Detect which cell encompasses the target text, then output its (X, Y) center coordinate. 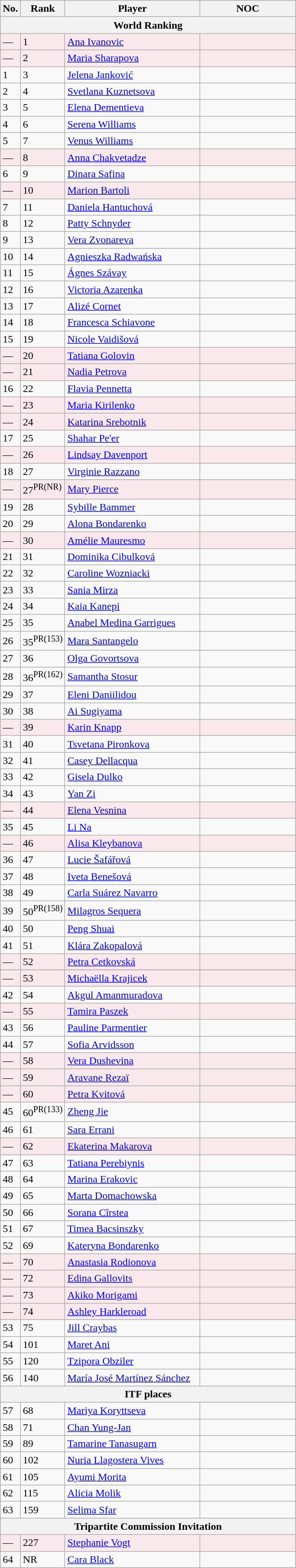
Li Na (133, 827)
120 (42, 1361)
105 (42, 1477)
73 (42, 1295)
Anna Chakvetadze (133, 157)
50PR(158) (42, 911)
NR (42, 1559)
Ana Ivanovic (133, 42)
Maria Kirilenko (133, 405)
89 (42, 1444)
Yan Zi (133, 794)
Venus Williams (133, 141)
Kaia Kanepi (133, 606)
Michaëlla Krajicek (133, 978)
Casey Dellacqua (133, 761)
Kateryna Bondarenko (133, 1245)
Marion Bartoli (133, 190)
Nadia Petrova (133, 372)
Jelena Janković (133, 75)
70 (42, 1262)
Petra Cetkovská (133, 962)
Sara Errani (133, 1130)
Lucie Šafářová (133, 860)
Flavia Pennetta (133, 389)
Alicia Molik (133, 1493)
69 (42, 1245)
Milagros Sequera (133, 911)
159 (42, 1510)
Alona Bondarenko (133, 524)
World Ranking (148, 25)
Elena Vesnina (133, 810)
Ayumi Morita (133, 1477)
Peng Shuai (133, 929)
Maret Ani (133, 1344)
Sofia Arvidsson (133, 1044)
Sorana Cîrstea (133, 1212)
72 (42, 1278)
Eleni Daniilidou (133, 695)
115 (42, 1493)
Mary Pierce (133, 490)
Rank (42, 9)
Katarina Srebotnik (133, 422)
Maria Sharapova (133, 58)
No. (10, 9)
68 (42, 1410)
101 (42, 1344)
35PR(153) (42, 641)
Victoria Azarenka (133, 290)
60PR(133) (42, 1112)
Gisela Dulko (133, 777)
Aravane Rezaï (133, 1077)
Ashley Harkleroad (133, 1311)
Ekaterina Makarova (133, 1146)
Ai Sugiyama (133, 711)
Nuria Llagostera Vives (133, 1460)
Caroline Wozniacki (133, 573)
Marta Domachowska (133, 1196)
65 (42, 1196)
Tamira Paszek (133, 1011)
Alisa Kleybanova (133, 843)
Sybille Bammer (133, 507)
67 (42, 1229)
Cara Black (133, 1559)
Zheng Jie (133, 1112)
Tzipora Obziler (133, 1361)
140 (42, 1377)
Tamarine Tanasugarn (133, 1444)
Klára Zakopalová (133, 945)
Selima Sfar (133, 1510)
Chan Yung-Jan (133, 1427)
Dominika Cibulková (133, 557)
Karin Knapp (133, 728)
Akiko Morigami (133, 1295)
Iveta Benešová (133, 876)
27PR(NR) (42, 490)
Akgul Amanmuradova (133, 995)
ITF places (148, 1394)
Petra Kvitová (133, 1094)
75 (42, 1328)
Olga Govortsova (133, 659)
Mariya Koryttseva (133, 1410)
Mara Santangelo (133, 641)
Edina Gallovits (133, 1278)
Tatiana Golovin (133, 356)
Agnieszka Radwańska (133, 257)
Elena Dementieva (133, 108)
Nicole Vaidišová (133, 339)
Anastasia Rodionova (133, 1262)
Vera Zvonareva (133, 240)
Ágnes Szávay (133, 273)
Lindsay Davenport (133, 455)
Alizé Cornet (133, 306)
227 (42, 1543)
Shahar Pe'er (133, 438)
Serena Williams (133, 124)
Svetlana Kuznetsova (133, 91)
Anabel Medina Garrigues (133, 623)
71 (42, 1427)
Patty Schnyder (133, 224)
Dinara Safina (133, 174)
66 (42, 1212)
36PR(162) (42, 676)
Timea Bacsinszky (133, 1229)
Pauline Parmentier (133, 1028)
Tsvetana Pironkova (133, 744)
Amélie Mauresmo (133, 540)
Tripartite Commission Invitation (148, 1526)
Daniela Hantuchová (133, 207)
Marina Erakovic (133, 1179)
Samantha Stosur (133, 676)
Jill Craybas (133, 1328)
Tatiana Perebiynis (133, 1163)
Virginie Razzano (133, 471)
74 (42, 1311)
102 (42, 1460)
Sania Mirza (133, 590)
Vera Dushevina (133, 1061)
Player (133, 9)
Francesca Schiavone (133, 323)
Stephanie Vogt (133, 1543)
NOC (248, 9)
Carla Suárez Navarro (133, 893)
María José Martínez Sánchez (133, 1377)
